Extract the (x, y) coordinate from the center of the cell holding the provided text.  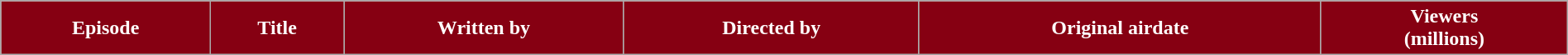
Episode (106, 28)
Title (278, 28)
Directed by (771, 28)
Viewers(millions) (1444, 28)
Original airdate (1120, 28)
Written by (485, 28)
